Determine the [x, y] coordinate at the center of the cell enclosing the given text.  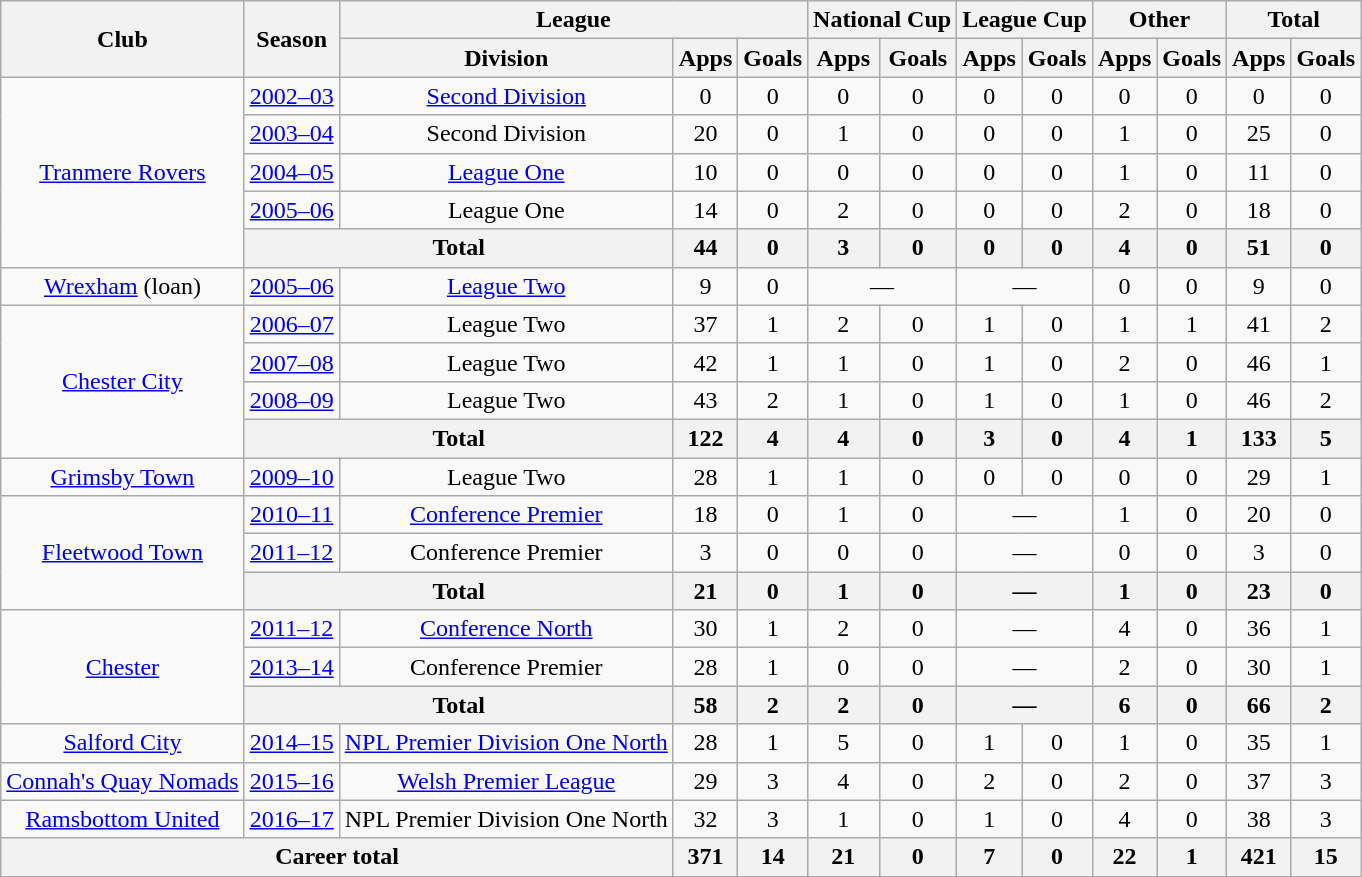
51 [1259, 248]
66 [1259, 705]
Welsh Premier League [506, 781]
41 [1259, 324]
2008–09 [292, 400]
Grimsby Town [122, 477]
Division [506, 58]
6 [1124, 705]
35 [1259, 743]
Connah's Quay Nomads [122, 781]
Chester City [122, 381]
Club [122, 39]
2009–10 [292, 477]
2016–17 [292, 819]
Tranmere Rovers [122, 172]
7 [990, 857]
15 [1326, 857]
2004–05 [292, 172]
Career total [338, 857]
11 [1259, 172]
Conference North [506, 629]
Fleetwood Town [122, 553]
League [573, 20]
Other [1159, 20]
Season [292, 39]
133 [1259, 438]
2014–15 [292, 743]
2010–11 [292, 515]
2002–03 [292, 96]
Chester [122, 667]
Salford City [122, 743]
2003–04 [292, 134]
421 [1259, 857]
371 [705, 857]
10 [705, 172]
2007–08 [292, 362]
122 [705, 438]
23 [1259, 591]
38 [1259, 819]
42 [705, 362]
2015–16 [292, 781]
58 [705, 705]
League Cup [1025, 20]
36 [1259, 629]
2013–14 [292, 667]
Ramsbottom United [122, 819]
National Cup [882, 20]
44 [705, 248]
43 [705, 400]
22 [1124, 857]
Wrexham (loan) [122, 286]
32 [705, 819]
25 [1259, 134]
2006–07 [292, 324]
